Determine the (X, Y) coordinate at the center of the cell enclosing the given text.  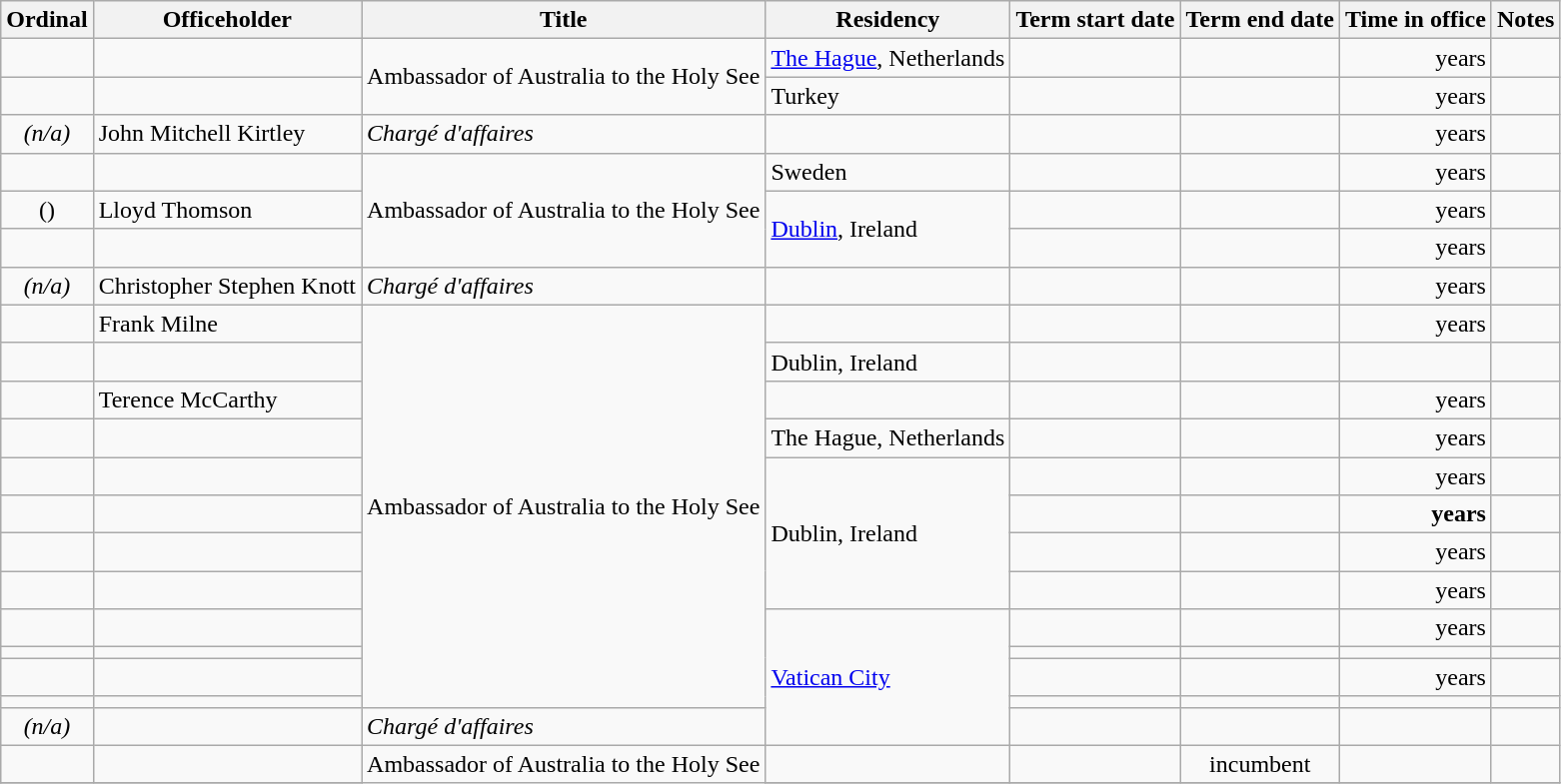
John Mitchell Kirtley (227, 134)
Terence McCarthy (227, 399)
Term end date (1260, 20)
Christopher Stephen Knott (227, 286)
Lloyd Thomson (227, 210)
Notes (1525, 20)
Ordinal (47, 20)
incumbent (1260, 764)
Turkey (887, 96)
Title (564, 20)
Officeholder (227, 20)
Time in office (1416, 20)
Vatican City (887, 677)
Residency (887, 20)
Frank Milne (227, 324)
Term start date (1095, 20)
Sweden (887, 172)
() (47, 210)
